For the text-containing cell, return its midpoint in (X, Y) coordinate format. 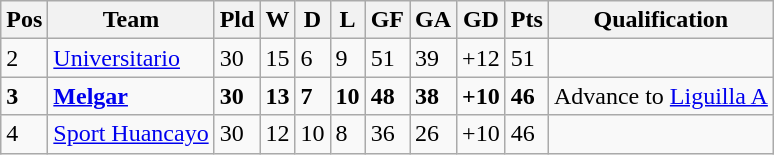
36 (387, 134)
2 (24, 58)
4 (24, 134)
Qualification (660, 20)
D (312, 20)
GA (434, 20)
48 (387, 96)
W (278, 20)
+12 (482, 58)
L (348, 20)
Sport Huancayo (131, 134)
39 (434, 58)
26 (434, 134)
9 (348, 58)
12 (278, 134)
13 (278, 96)
Universitario (131, 58)
6 (312, 58)
Pts (526, 20)
GD (482, 20)
Team (131, 20)
Pld (237, 20)
38 (434, 96)
7 (312, 96)
15 (278, 58)
GF (387, 20)
3 (24, 96)
8 (348, 134)
Melgar (131, 96)
Pos (24, 20)
Advance to Liguilla A (660, 96)
